From the cell containing the given text, extract its center point as (X, Y) coordinate. 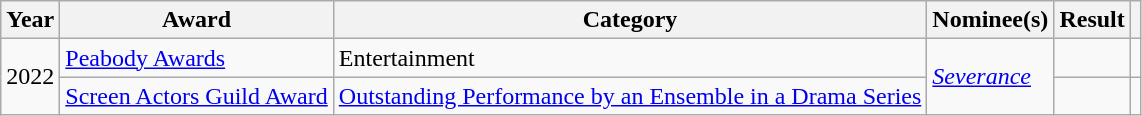
Outstanding Performance by an Ensemble in a Drama Series (630, 96)
Result (1092, 20)
Severance (990, 77)
Entertainment (630, 58)
Peabody Awards (196, 58)
Nominee(s) (990, 20)
Year (30, 20)
Category (630, 20)
Screen Actors Guild Award (196, 96)
2022 (30, 77)
Award (196, 20)
